From the cell containing the given text, extract its center point as [X, Y] coordinate. 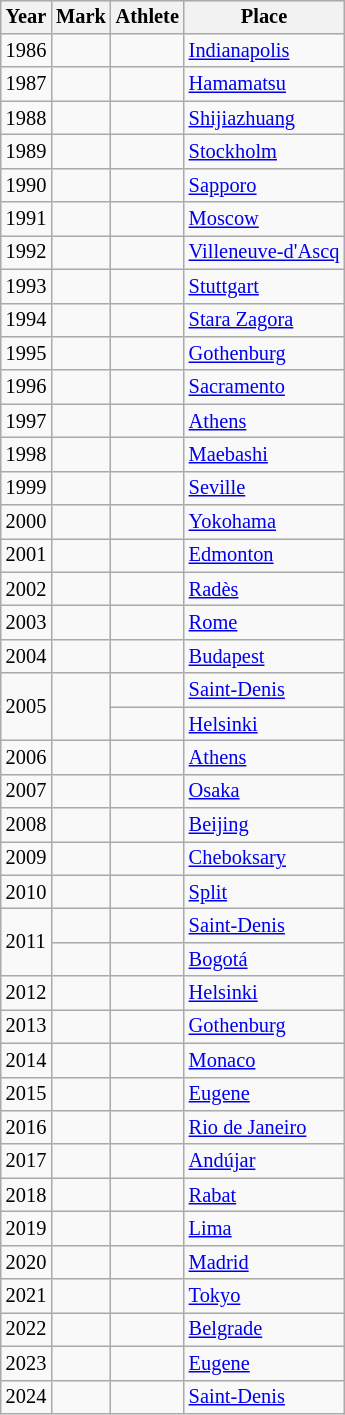
2005 [26, 706]
Stockholm [264, 152]
Stuttgart [264, 286]
2015 [26, 1094]
Indianapolis [264, 51]
Yokohama [264, 522]
1988 [26, 118]
Bogotá [264, 960]
Year [26, 17]
Radès [264, 589]
2004 [26, 657]
2010 [26, 892]
2023 [26, 1363]
Villeneuve-d'Ascq [264, 253]
1999 [26, 488]
2013 [26, 1027]
1998 [26, 455]
1990 [26, 185]
2002 [26, 589]
2018 [26, 1195]
Maebashi [264, 455]
1996 [26, 387]
Seville [264, 488]
Athlete [148, 17]
2024 [26, 1397]
1992 [26, 253]
Monaco [264, 1060]
Belgrade [264, 1330]
Madrid [264, 1262]
Osaka [264, 791]
Tokyo [264, 1296]
Hamamatsu [264, 84]
Rabat [264, 1195]
2022 [26, 1330]
2014 [26, 1060]
2008 [26, 825]
2001 [26, 556]
2016 [26, 1128]
Split [264, 892]
1997 [26, 421]
2009 [26, 859]
Sacramento [264, 387]
Shijiazhuang [264, 118]
Edmonton [264, 556]
1993 [26, 286]
Stara Zagora [264, 320]
1994 [26, 320]
Moscow [264, 219]
2000 [26, 522]
2020 [26, 1262]
1987 [26, 84]
1991 [26, 219]
Place [264, 17]
Lima [264, 1229]
Budapest [264, 657]
Sapporo [264, 185]
Mark [81, 17]
2006 [26, 758]
Cheboksary [264, 859]
Andújar [264, 1161]
Beijing [264, 825]
2003 [26, 623]
2021 [26, 1296]
2017 [26, 1161]
1986 [26, 51]
2012 [26, 993]
1995 [26, 354]
2011 [26, 942]
2007 [26, 791]
Rio de Janeiro [264, 1128]
1989 [26, 152]
Rome [264, 623]
2019 [26, 1229]
